From the cell containing the given text, extract its center point as (X, Y) coordinate. 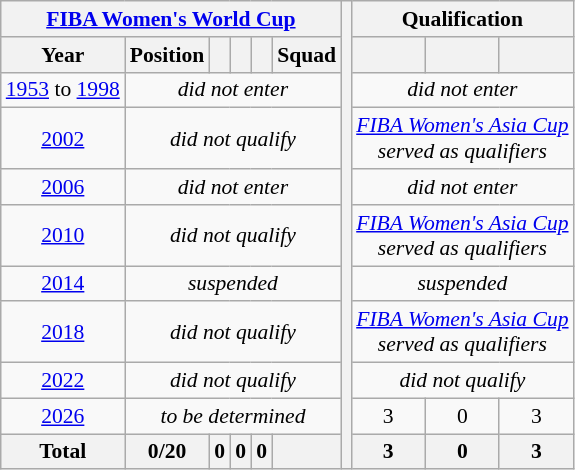
Qualification (462, 19)
2014 (63, 284)
Year (63, 55)
2010 (63, 236)
2026 (63, 416)
to be determined (233, 416)
2006 (63, 187)
2002 (63, 138)
FIBA Women's World Cup (171, 19)
0/20 (167, 452)
Squad (306, 55)
Total (63, 452)
2022 (63, 381)
Position (167, 55)
2018 (63, 332)
1953 to 1998 (63, 90)
